For the text-containing cell, return its midpoint in [X, Y] coordinate format. 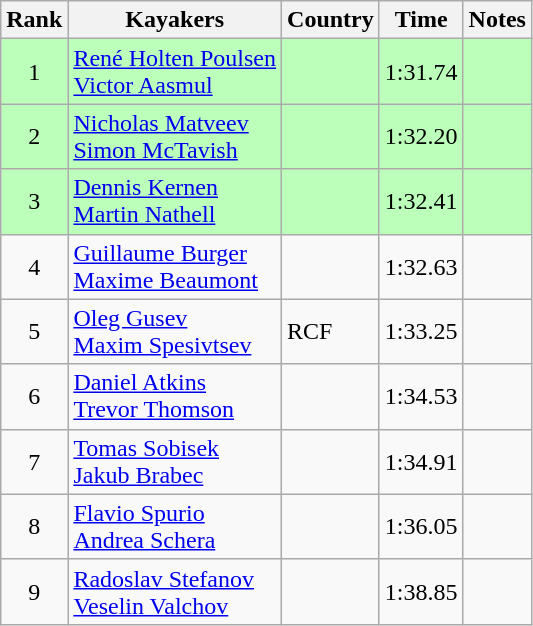
3 [34, 202]
Time [421, 20]
2 [34, 136]
1:32.20 [421, 136]
7 [34, 462]
1:34.91 [421, 462]
Oleg GusevMaxim Spesivtsev [175, 332]
1:33.25 [421, 332]
RCF [331, 332]
9 [34, 592]
Nicholas MatveevSimon McTavish [175, 136]
Daniel AtkinsTrevor Thomson [175, 396]
1:32.41 [421, 202]
Rank [34, 20]
1:34.53 [421, 396]
Country [331, 20]
8 [34, 526]
1:31.74 [421, 72]
1:36.05 [421, 526]
1 [34, 72]
Flavio SpurioAndrea Schera [175, 526]
Kayakers [175, 20]
1:38.85 [421, 592]
6 [34, 396]
Guillaume BurgerMaxime Beaumont [175, 266]
Dennis KernenMartin Nathell [175, 202]
1:32.63 [421, 266]
5 [34, 332]
Radoslav StefanovVeselin Valchov [175, 592]
Tomas SobisekJakub Brabec [175, 462]
Notes [497, 20]
René Holten PoulsenVictor Aasmul [175, 72]
4 [34, 266]
